Search for the cell housing the specified text and yield its [X, Y] center coordinate. 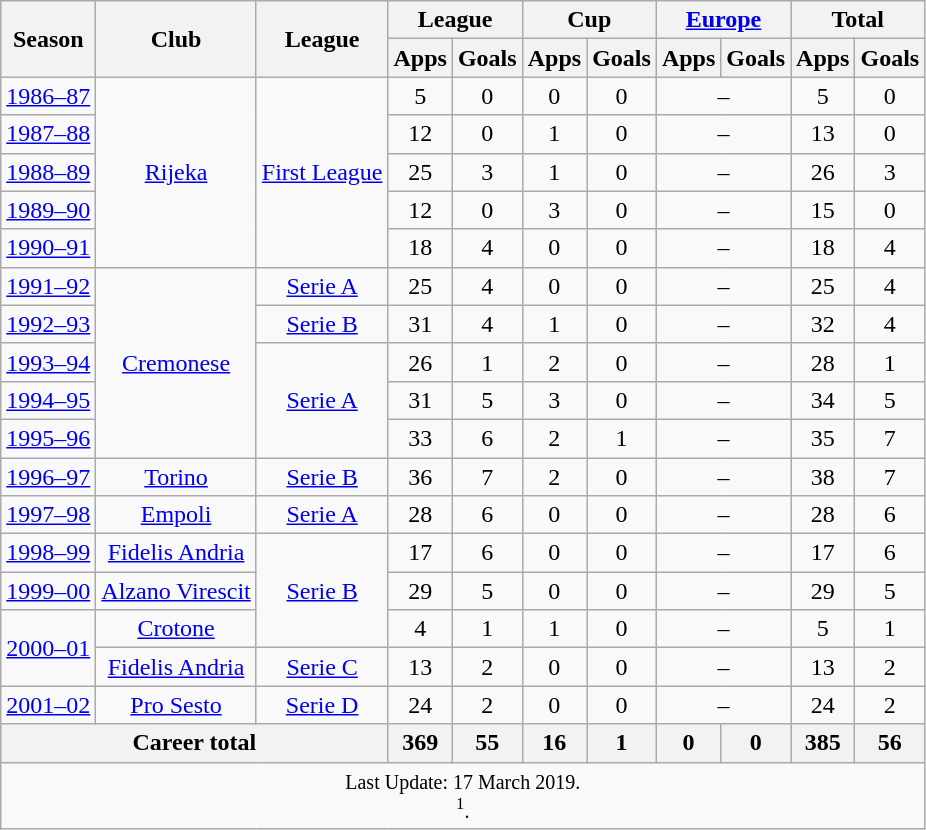
Crotone [176, 629]
1989–90 [48, 210]
1986–87 [48, 96]
15 [823, 210]
Cup [589, 20]
1987–88 [48, 134]
1994–95 [48, 400]
1992–93 [48, 324]
Total [858, 20]
35 [823, 438]
1995–96 [48, 438]
55 [487, 743]
Rijeka [176, 172]
2000–01 [48, 648]
Torino [176, 477]
38 [823, 477]
Alzano Virescit [176, 591]
First League [322, 172]
1998–99 [48, 553]
34 [823, 400]
Serie C [322, 667]
Club [176, 39]
Last Update: 17 March 2019.1. [463, 796]
1996–97 [48, 477]
1993–94 [48, 362]
32 [823, 324]
1999–00 [48, 591]
Career total [194, 743]
Empoli [176, 515]
Pro Sesto [176, 705]
36 [420, 477]
385 [823, 743]
Europe [723, 20]
1988–89 [48, 172]
1990–91 [48, 248]
369 [420, 743]
16 [554, 743]
Cremonese [176, 362]
56 [890, 743]
33 [420, 438]
2001–02 [48, 705]
1997–98 [48, 515]
1991–92 [48, 286]
Serie D [322, 705]
Season [48, 39]
